Pinpoint the cell where the given text exists, returning its (x, y) midpoint coordinate. 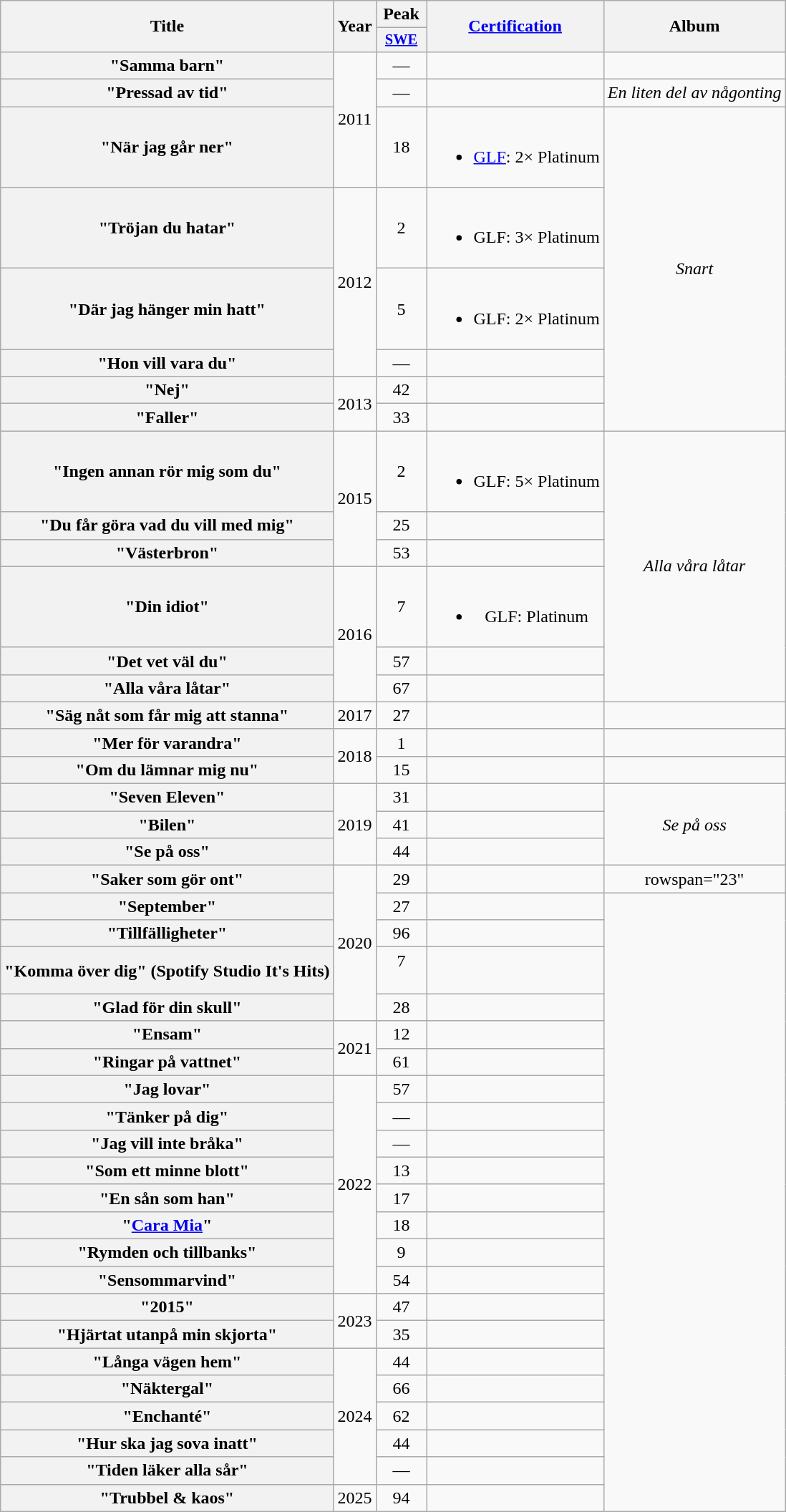
"Trubbel & kaos" (168, 1498)
28 (401, 1007)
Certification (515, 26)
"En sån som han" (168, 1198)
GLF: 3× Platinum (515, 228)
"Se på oss" (168, 852)
"Om du lämnar mig nu" (168, 770)
15 (401, 770)
2019 (355, 825)
54 (401, 1280)
2025 (355, 1498)
47 (401, 1307)
"Nej" (168, 390)
"Cara Mia" (168, 1225)
"Där jag hänger min hatt" (168, 309)
61 (401, 1062)
2011 (355, 119)
"Hon vill vara du" (168, 363)
1 (401, 742)
2023 (355, 1321)
SWE (401, 40)
"Seven Eleven" (168, 798)
"Hur ska jag sova inatt" (168, 1443)
Alla våra låtar (694, 566)
94 (401, 1498)
66 (401, 1389)
Peak (401, 14)
GLF: 5× Platinum (515, 471)
"Som ett minne blott" (168, 1171)
"Du får göra vad du vill med mig" (168, 525)
"Enchanté" (168, 1416)
2015 (355, 498)
2022 (355, 1184)
42 (401, 390)
25 (401, 525)
35 (401, 1334)
2013 (355, 404)
2021 (355, 1048)
"Alla våra låtar" (168, 688)
"Långa vägen hem" (168, 1362)
53 (401, 553)
67 (401, 688)
96 (401, 934)
Album (694, 26)
"Tillfälligheter" (168, 934)
31 (401, 798)
Snart (694, 269)
2017 (355, 715)
"Faller" (168, 417)
En liten del av någonting (694, 93)
17 (401, 1198)
13 (401, 1171)
"Samma barn" (168, 65)
"Västerbron" (168, 553)
2024 (355, 1416)
GLF: Platinum (515, 607)
"Ringar på vattnet" (168, 1062)
"Ingen annan rör mig som du" (168, 471)
"Pressad av tid" (168, 93)
"Mer för varandra" (168, 742)
"September" (168, 906)
"Tröjan du hatar" (168, 228)
"Hjärtat utanpå min skjorta" (168, 1334)
2012 (355, 282)
"Säg nåt som får mig att stanna" (168, 715)
"Tänker på dig" (168, 1116)
12 (401, 1034)
5 (401, 309)
rowspan="23" (694, 879)
Title (168, 26)
"Komma över dig" (Spotify Studio It's Hits) (168, 971)
"Sensommarvind" (168, 1280)
"Bilen" (168, 825)
"Din idiot" (168, 607)
2020 (355, 944)
29 (401, 879)
Year (355, 26)
2018 (355, 756)
"Jag lovar" (168, 1089)
"Rymden och tillbanks" (168, 1253)
2016 (355, 634)
"Glad för din skull" (168, 1007)
"Tiden läker alla sår" (168, 1470)
41 (401, 825)
"Jag vill inte bråka" (168, 1143)
"Näktergal" (168, 1389)
"När jag går ner" (168, 147)
62 (401, 1416)
33 (401, 417)
"Ensam" (168, 1034)
9 (401, 1253)
"Saker som gör ont" (168, 879)
"2015" (168, 1307)
"Det vet väl du" (168, 661)
Se på oss (694, 825)
